Output the [x, y] coordinate of the center of the cell containing the given text.  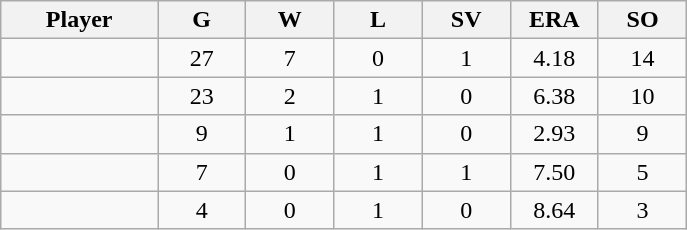
2.93 [554, 134]
Player [80, 20]
10 [642, 96]
4 [202, 210]
SV [466, 20]
27 [202, 58]
6.38 [554, 96]
2 [290, 96]
G [202, 20]
23 [202, 96]
8.64 [554, 210]
3 [642, 210]
5 [642, 172]
14 [642, 58]
L [378, 20]
ERA [554, 20]
W [290, 20]
4.18 [554, 58]
7.50 [554, 172]
SO [642, 20]
